Pinpoint the cell where the given text exists, returning its [X, Y] midpoint coordinate. 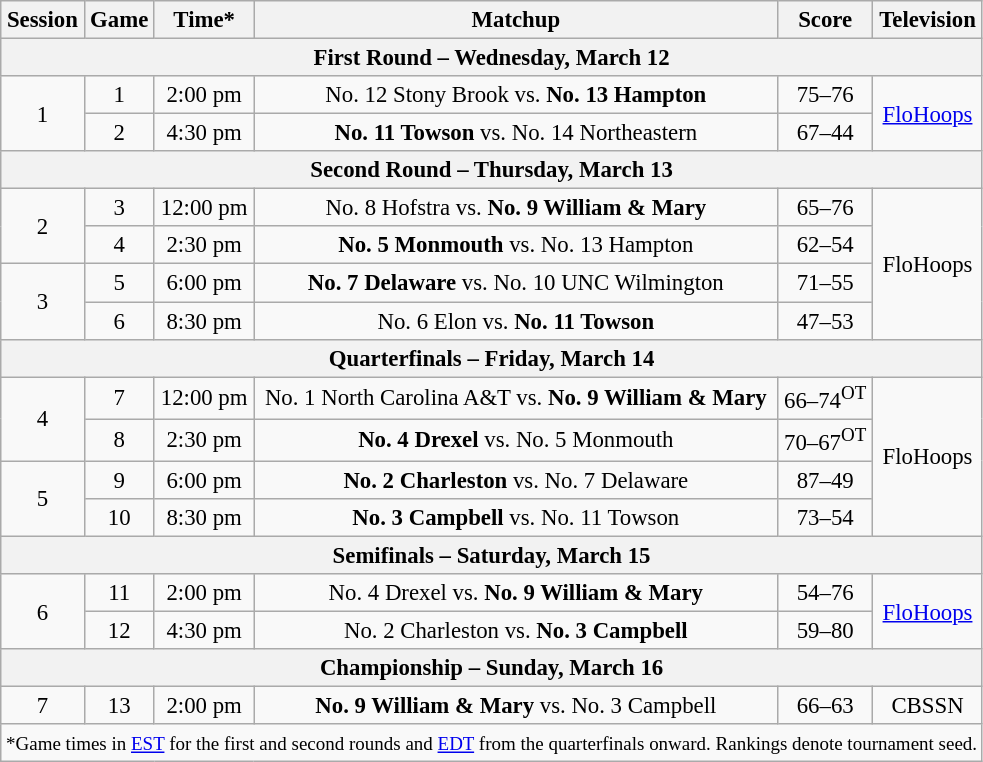
12 [119, 631]
67–44 [826, 133]
Session [42, 20]
No. 4 Drexel vs. No. 9 William & Mary [516, 593]
Score [826, 20]
10 [119, 518]
Semifinals – Saturday, March 15 [492, 555]
75–76 [826, 95]
8 [119, 440]
Championship – Sunday, March 16 [492, 668]
87–49 [826, 480]
No. 8 Hofstra vs. No. 9 William & Mary [516, 208]
54–76 [826, 593]
66–63 [826, 706]
No. 1 North Carolina A&T vs. No. 9 William & Mary [516, 398]
Television [928, 20]
Second Round – Thursday, March 13 [492, 170]
73–54 [826, 518]
No. 5 Monmouth vs. No. 13 Hampton [516, 245]
13 [119, 706]
No. 6 Elon vs. No. 11 Towson [516, 321]
Quarterfinals – Friday, March 14 [492, 358]
66–74OT [826, 398]
No. 2 Charleston vs. No. 7 Delaware [516, 480]
Matchup [516, 20]
11 [119, 593]
No. 4 Drexel vs. No. 5 Monmouth [516, 440]
59–80 [826, 631]
47–53 [826, 321]
*Game times in EST for the first and second rounds and EDT from the quarterfinals onward. Rankings denote tournament seed. [492, 743]
9 [119, 480]
70–67OT [826, 440]
CBSSN [928, 706]
No. 7 Delaware vs. No. 10 UNC Wilmington [516, 283]
65–76 [826, 208]
71–55 [826, 283]
First Round – Wednesday, March 12 [492, 58]
No. 9 William & Mary vs. No. 3 Campbell [516, 706]
Time* [204, 20]
No. 12 Stony Brook vs. No. 13 Hampton [516, 95]
No. 2 Charleston vs. No. 3 Campbell [516, 631]
No. 3 Campbell vs. No. 11 Towson [516, 518]
62–54 [826, 245]
No. 11 Towson vs. No. 14 Northeastern [516, 133]
Game [119, 20]
